Detect which cell encompasses the target text, then output its (x, y) center coordinate. 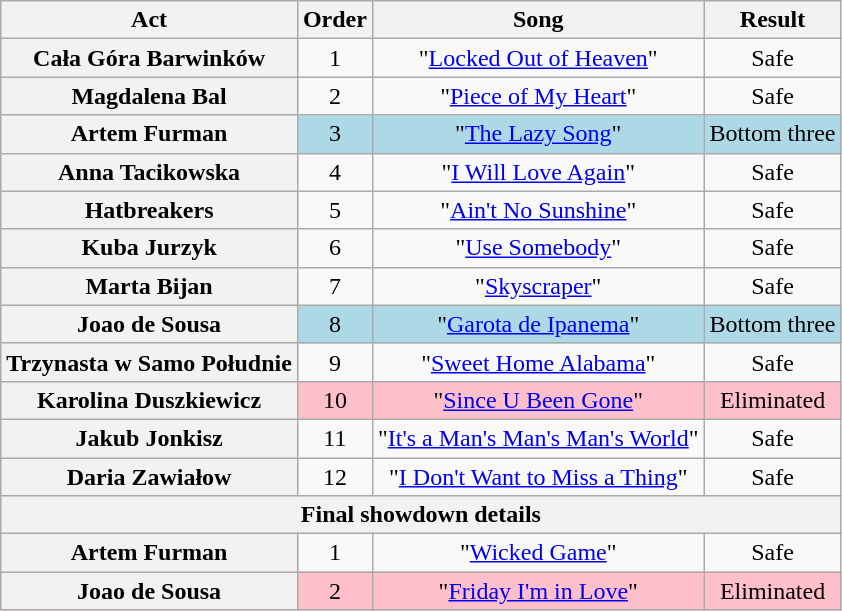
6 (334, 248)
Daria Zawiałow (150, 477)
"It's a Man's Man's Man's World" (538, 438)
Order (334, 20)
"I Don't Want to Miss a Thing" (538, 477)
"Wicked Game" (538, 553)
Kuba Jurzyk (150, 248)
"Since U Been Gone" (538, 400)
5 (334, 210)
Act (150, 20)
Trzynasta w Samo Południe (150, 362)
Anna Tacikowska (150, 172)
Marta Bijan (150, 286)
"Piece of My Heart" (538, 96)
Final showdown details (421, 515)
Jakub Jonkisz (150, 438)
"I Will Love Again" (538, 172)
11 (334, 438)
Karolina Duszkiewicz (150, 400)
4 (334, 172)
3 (334, 134)
"Locked Out of Heaven" (538, 58)
"The Lazy Song" (538, 134)
"Use Somebody" (538, 248)
9 (334, 362)
"Garota de Ipanema" (538, 324)
Result (772, 20)
"Sweet Home Alabama" (538, 362)
Magdalena Bal (150, 96)
Song (538, 20)
"Skyscraper" (538, 286)
8 (334, 324)
"Friday I'm in Love" (538, 591)
7 (334, 286)
"Ain't No Sunshine" (538, 210)
10 (334, 400)
Cała Góra Barwinków (150, 58)
12 (334, 477)
Hatbreakers (150, 210)
